Search for the cell housing the specified text and yield its [x, y] center coordinate. 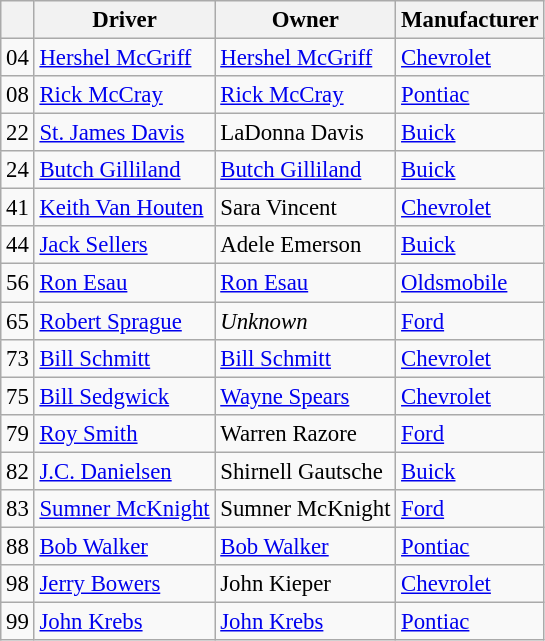
88 [18, 546]
Unknown [306, 321]
83 [18, 509]
Robert Sprague [124, 321]
75 [18, 396]
04 [18, 58]
79 [18, 433]
John Kieper [306, 584]
82 [18, 471]
Shirnell Gautsche [306, 471]
LaDonna Davis [306, 133]
Driver [124, 20]
J.C. Danielsen [124, 471]
08 [18, 95]
98 [18, 584]
65 [18, 321]
Adele Emerson [306, 245]
41 [18, 208]
Roy Smith [124, 433]
Sara Vincent [306, 208]
44 [18, 245]
Warren Razore [306, 433]
24 [18, 170]
56 [18, 283]
St. James Davis [124, 133]
22 [18, 133]
Keith Van Houten [124, 208]
Bill Sedgwick [124, 396]
Jack Sellers [124, 245]
99 [18, 621]
Oldsmobile [470, 283]
Jerry Bowers [124, 584]
Owner [306, 20]
Manufacturer [470, 20]
73 [18, 358]
Wayne Spears [306, 396]
